Pinpoint the cell where the given text exists, returning its (x, y) midpoint coordinate. 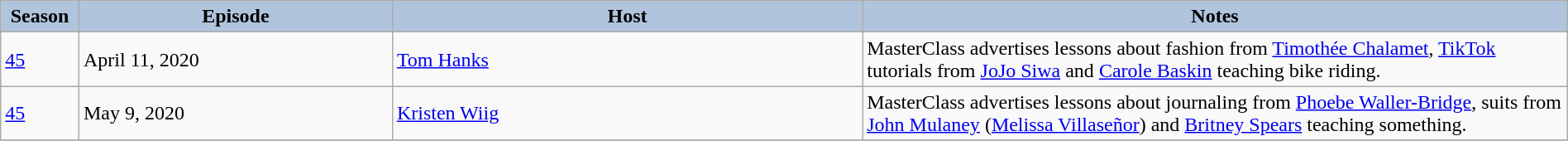
April 11, 2020 (235, 60)
Season (40, 17)
Notes (1216, 17)
MasterClass advertises lessons about fashion from Timothée Chalamet, TikTok tutorials from JoJo Siwa and Carole Baskin teaching bike riding. (1216, 60)
Kristen Wiig (627, 113)
Host (627, 17)
May 9, 2020 (235, 113)
Episode (235, 17)
Tom Hanks (627, 60)
